Return the [x, y] coordinate for the center point of the cell that contains the specified text.  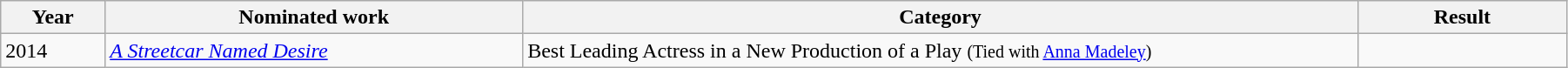
A Streetcar Named Desire [314, 51]
Category [941, 17]
Result [1462, 17]
Best Leading Actress in a New Production of a Play (Tied with Anna Madeley) [941, 51]
2014 [53, 51]
Year [53, 17]
Nominated work [314, 17]
